Provide the [x, y] coordinate of the cell's center where the given text is located.  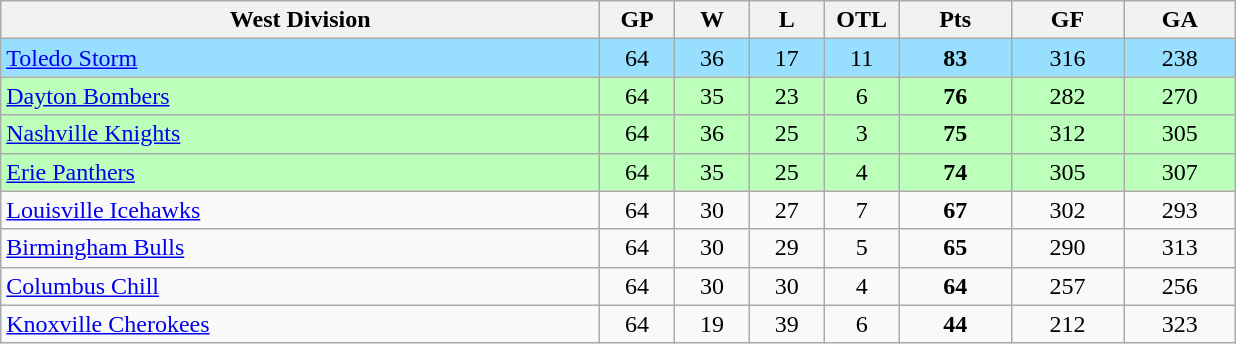
19 [712, 324]
44 [955, 324]
Pts [955, 20]
23 [786, 96]
257 [1067, 286]
307 [1180, 172]
Toledo Storm [300, 58]
Birmingham Bulls [300, 248]
313 [1180, 248]
312 [1067, 134]
76 [955, 96]
323 [1180, 324]
OTL [862, 20]
270 [1180, 96]
GP [638, 20]
Knoxville Cherokees [300, 324]
67 [955, 210]
3 [862, 134]
75 [955, 134]
W [712, 20]
290 [1067, 248]
11 [862, 58]
West Division [300, 20]
256 [1180, 286]
Erie Panthers [300, 172]
282 [1067, 96]
GF [1067, 20]
Dayton Bombers [300, 96]
238 [1180, 58]
302 [1067, 210]
Louisville Icehawks [300, 210]
74 [955, 172]
39 [786, 324]
27 [786, 210]
Columbus Chill [300, 286]
83 [955, 58]
5 [862, 248]
293 [1180, 210]
17 [786, 58]
29 [786, 248]
316 [1067, 58]
7 [862, 210]
GA [1180, 20]
L [786, 20]
Nashville Knights [300, 134]
212 [1067, 324]
65 [955, 248]
